Return the [x, y] coordinate for the center point of the cell that contains the specified text.  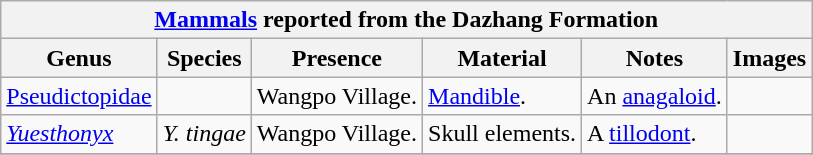
Y. tingae [204, 134]
Images [769, 58]
Mammals reported from the Dazhang Formation [406, 20]
Material [502, 58]
An anagaloid. [655, 96]
Genus [79, 58]
A tillodont. [655, 134]
Mandible. [502, 96]
Presence [336, 58]
Pseudictopidae [79, 96]
Yuesthonyx [79, 134]
Species [204, 58]
Notes [655, 58]
Skull elements. [502, 134]
